Provide the [X, Y] coordinate of the cell's center where the given text is located.  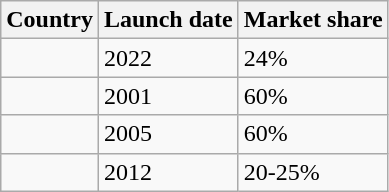
Market share [313, 20]
2022 [168, 58]
2005 [168, 134]
24% [313, 58]
20-25% [313, 172]
2001 [168, 96]
Launch date [168, 20]
Country [50, 20]
2012 [168, 172]
